Provide the [x, y] coordinate of the cell's center where the given text is located.  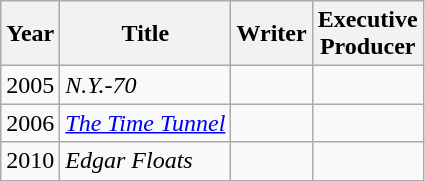
2006 [30, 123]
Title [146, 34]
The Time Tunnel [146, 123]
2005 [30, 85]
Year [30, 34]
Writer [272, 34]
2010 [30, 161]
N.Y.-70 [146, 85]
ExecutiveProducer [368, 34]
Edgar Floats [146, 161]
